Detect which cell encompasses the target text, then output its (x, y) center coordinate. 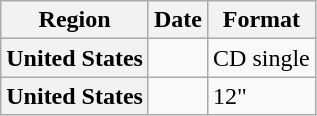
12" (262, 96)
Format (262, 20)
Region (75, 20)
CD single (262, 58)
Date (178, 20)
